From the cell containing the given text, extract its center point as [X, Y] coordinate. 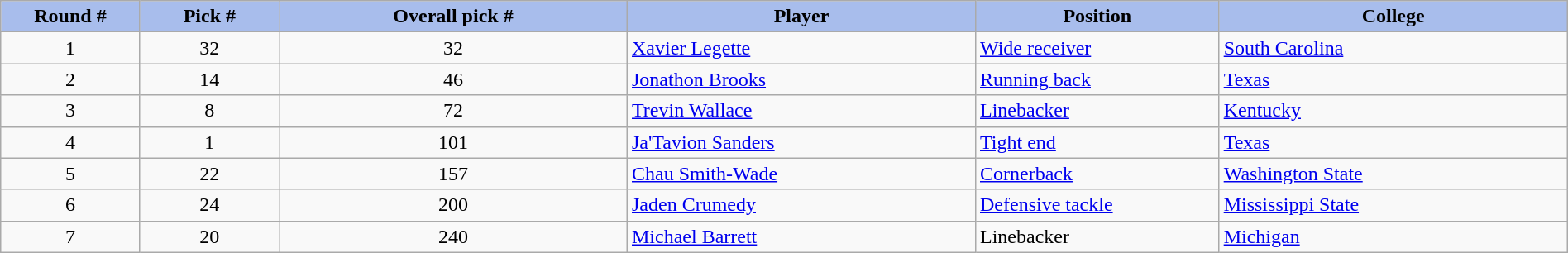
College [1393, 17]
South Carolina [1393, 48]
14 [209, 79]
Ja'Tavion Sanders [801, 142]
Trevin Wallace [801, 111]
240 [453, 236]
Xavier Legette [801, 48]
5 [70, 174]
Washington State [1393, 174]
Jonathon Brooks [801, 79]
Overall pick # [453, 17]
22 [209, 174]
20 [209, 236]
Pick # [209, 17]
8 [209, 111]
Jaden Crumedy [801, 205]
Tight end [1097, 142]
Player [801, 17]
157 [453, 174]
200 [453, 205]
2 [70, 79]
Defensive tackle [1097, 205]
3 [70, 111]
7 [70, 236]
46 [453, 79]
4 [70, 142]
24 [209, 205]
72 [453, 111]
Round # [70, 17]
Wide receiver [1097, 48]
Mississippi State [1393, 205]
Chau Smith-Wade [801, 174]
Cornerback [1097, 174]
101 [453, 142]
6 [70, 205]
Kentucky [1393, 111]
Michigan [1393, 236]
Michael Barrett [801, 236]
Position [1097, 17]
Running back [1097, 79]
